Identify which cell holds the provided text, then report its (X, Y) central coordinate. 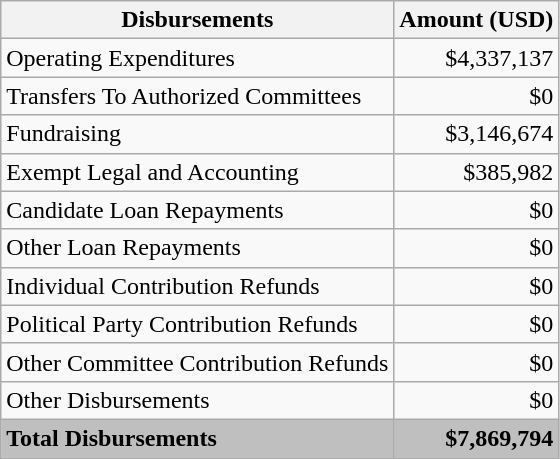
Political Party Contribution Refunds (198, 324)
Exempt Legal and Accounting (198, 172)
Other Committee Contribution Refunds (198, 362)
Other Disbursements (198, 400)
$4,337,137 (476, 58)
Disbursements (198, 20)
$7,869,794 (476, 438)
Transfers To Authorized Committees (198, 96)
Individual Contribution Refunds (198, 286)
Other Loan Repayments (198, 248)
Operating Expenditures (198, 58)
Candidate Loan Repayments (198, 210)
Amount (USD) (476, 20)
Fundraising (198, 134)
Total Disbursements (198, 438)
$3,146,674 (476, 134)
$385,982 (476, 172)
